Detect which cell encompasses the target text, then output its (X, Y) center coordinate. 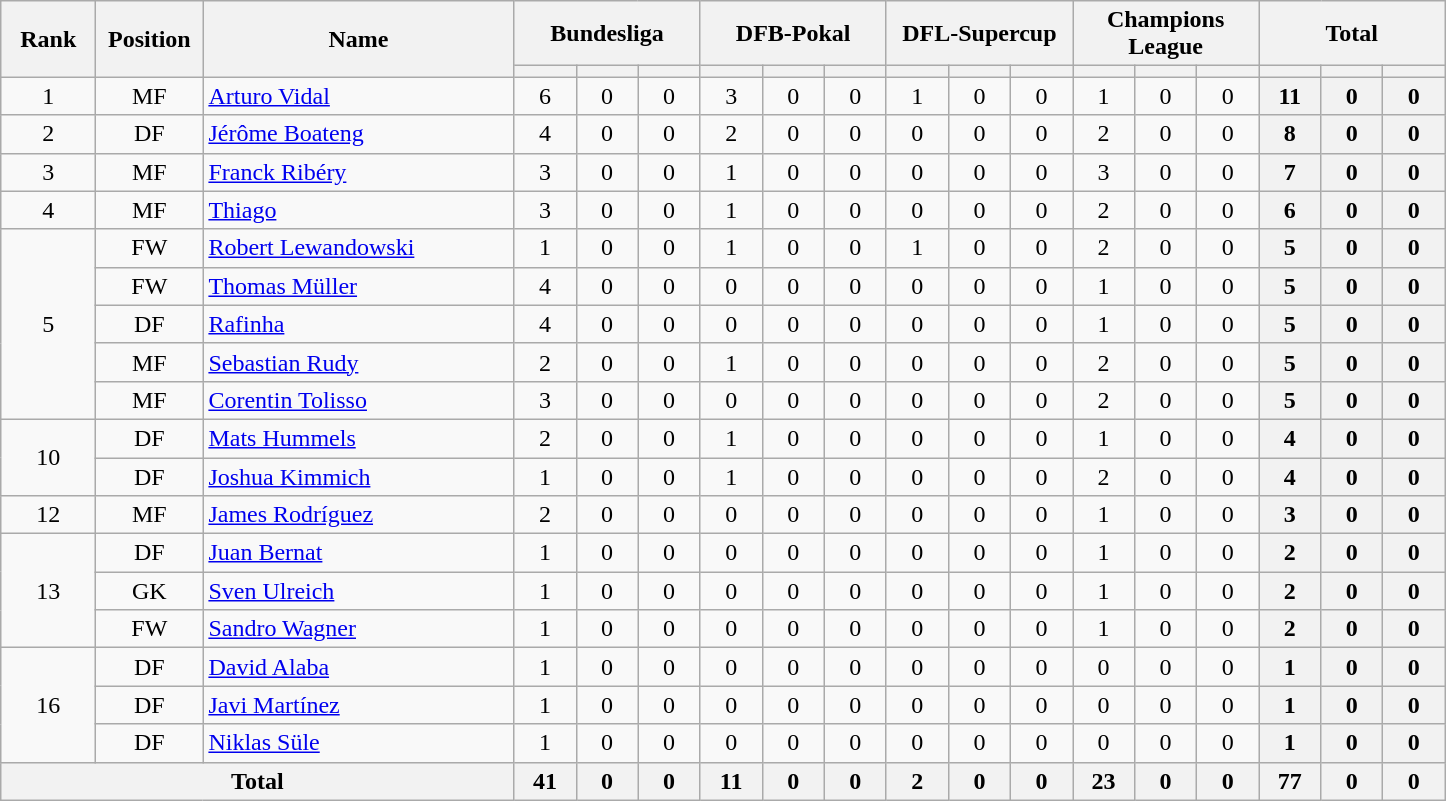
Mats Hummels (358, 438)
Sven Ulreich (358, 591)
77 (1290, 781)
12 (48, 515)
DFB-Pokal (793, 34)
Name (358, 39)
13 (48, 591)
8 (1290, 134)
7 (1290, 172)
David Alaba (358, 667)
Robert Lewandowski (358, 248)
Jérôme Boateng (358, 134)
Javi Martínez (358, 705)
Sebastian Rudy (358, 362)
Rank (48, 39)
41 (545, 781)
23 (1103, 781)
Arturo Vidal (358, 96)
Rafinha (358, 324)
Franck Ribéry (358, 172)
Champions League (1165, 34)
Sandro Wagner (358, 629)
Position (150, 39)
16 (48, 705)
10 (48, 457)
GK (150, 591)
Niklas Süle (358, 743)
Joshua Kimmich (358, 477)
James Rodríguez (358, 515)
DFL-Supercup (979, 34)
Thiago (358, 210)
Juan Bernat (358, 553)
Corentin Tolisso (358, 400)
Bundesliga (607, 34)
Thomas Müller (358, 286)
